Find where the given text appears and provide that cell's center as (x, y) coordinate. 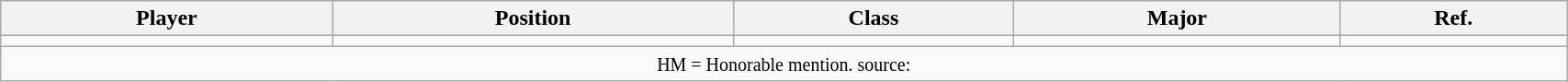
Ref. (1453, 18)
Class (874, 18)
HM = Honorable mention. source: (784, 64)
Player (167, 18)
Position (533, 18)
Major (1178, 18)
